Output the [X, Y] coordinate of the center of the cell containing the given text.  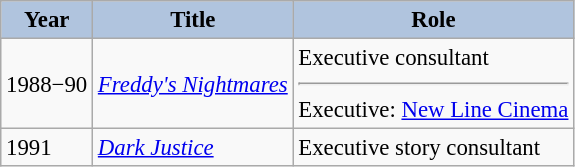
Year [47, 20]
Executive consultantExecutive: New Line Cinema [434, 84]
Freddy's Nightmares [193, 84]
Executive story consultant [434, 148]
Role [434, 20]
Dark Justice [193, 148]
Title [193, 20]
1991 [47, 148]
1988−90 [47, 84]
